Search for the cell housing the specified text and yield its [X, Y] center coordinate. 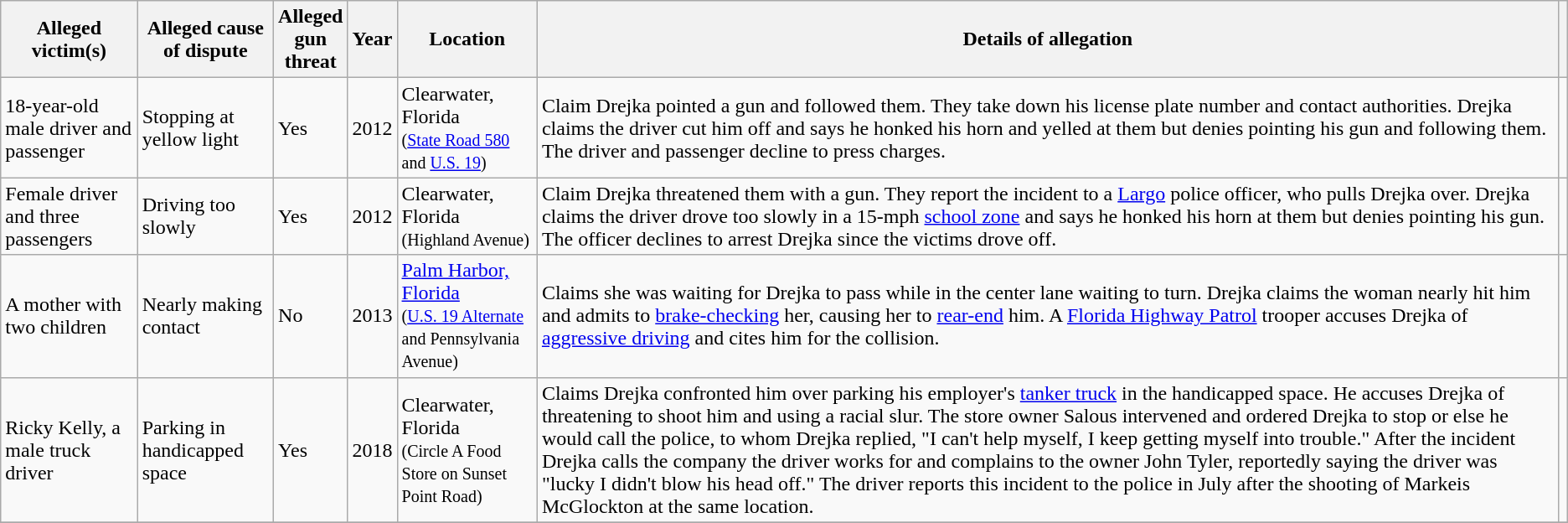
Parking in handicapped space [205, 449]
18-year-old male driver and passenger [69, 127]
Stopping at yellow light [205, 127]
Driving too slowly [205, 216]
Clearwater, Florida(Highland Avenue) [467, 216]
Female driver and three passengers [69, 216]
A mother with two children [69, 316]
Clearwater, Florida(Circle A Food Store on Sunset Point Road) [467, 449]
No [311, 316]
Ricky Kelly, a male truck driver [69, 449]
Alleged cause of dispute [205, 39]
2013 [372, 316]
Allegedvictim(s) [69, 39]
Location [467, 39]
Palm Harbor, Florida(U.S. 19 Alternate and Pennsylvania Avenue) [467, 316]
Clearwater, Florida(State Road 580 and U.S. 19) [467, 127]
Year [372, 39]
2018 [372, 449]
Nearly making contact [205, 316]
Details of allegation [1047, 39]
Alleged gunthreat [311, 39]
